Determine the [X, Y] coordinate at the center of the cell enclosing the given text.  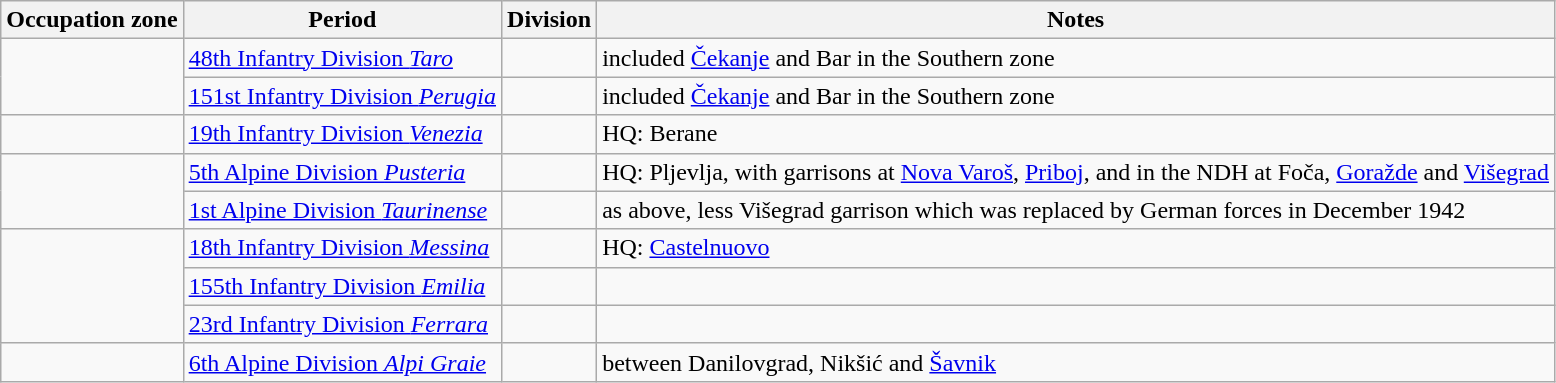
19th Infantry Division Venezia [342, 134]
Division [550, 20]
HQ: Berane [1076, 134]
48th Infantry Division Taro [342, 58]
1st Alpine Division Taurinense [342, 210]
18th Infantry Division Messina [342, 248]
HQ: Pljevlja, with garrisons at Nova Varoš, Priboj, and in the NDH at Foča, Goražde and Višegrad [1076, 172]
Period [342, 20]
Notes [1076, 20]
23rd Infantry Division Ferrara [342, 324]
HQ: Castelnuovo [1076, 248]
Occupation zone [92, 20]
151st Infantry Division Perugia [342, 96]
5th Alpine Division Pusteria [342, 172]
between Danilovgrad, Nikšić and Šavnik [1076, 362]
as above, less Višegrad garrison which was replaced by German forces in December 1942 [1076, 210]
155th Infantry Division Emilia [342, 286]
6th Alpine Division Alpi Graie [342, 362]
